Return the [x, y] coordinate for the center point of the cell that contains the specified text.  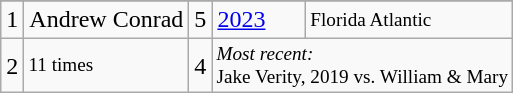
2 [12, 66]
Florida Atlantic [410, 20]
11 times [106, 66]
2023 [259, 20]
4 [200, 66]
5 [200, 20]
Most recent:Jake Verity, 2019 vs. William & Mary [362, 66]
Andrew Conrad [106, 20]
1 [12, 20]
